Provide the (X, Y) coordinate of the cell's center where the given text is located.  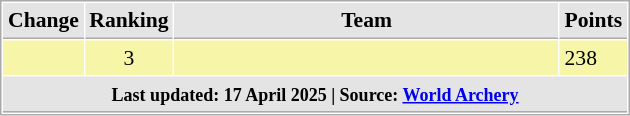
Ranking (129, 21)
Points (594, 21)
238 (594, 57)
Last updated: 17 April 2025 | Source: World Archery (316, 94)
Change (44, 21)
Team (367, 21)
3 (129, 57)
